Return the [X, Y] coordinate for the center point of the cell that contains the specified text.  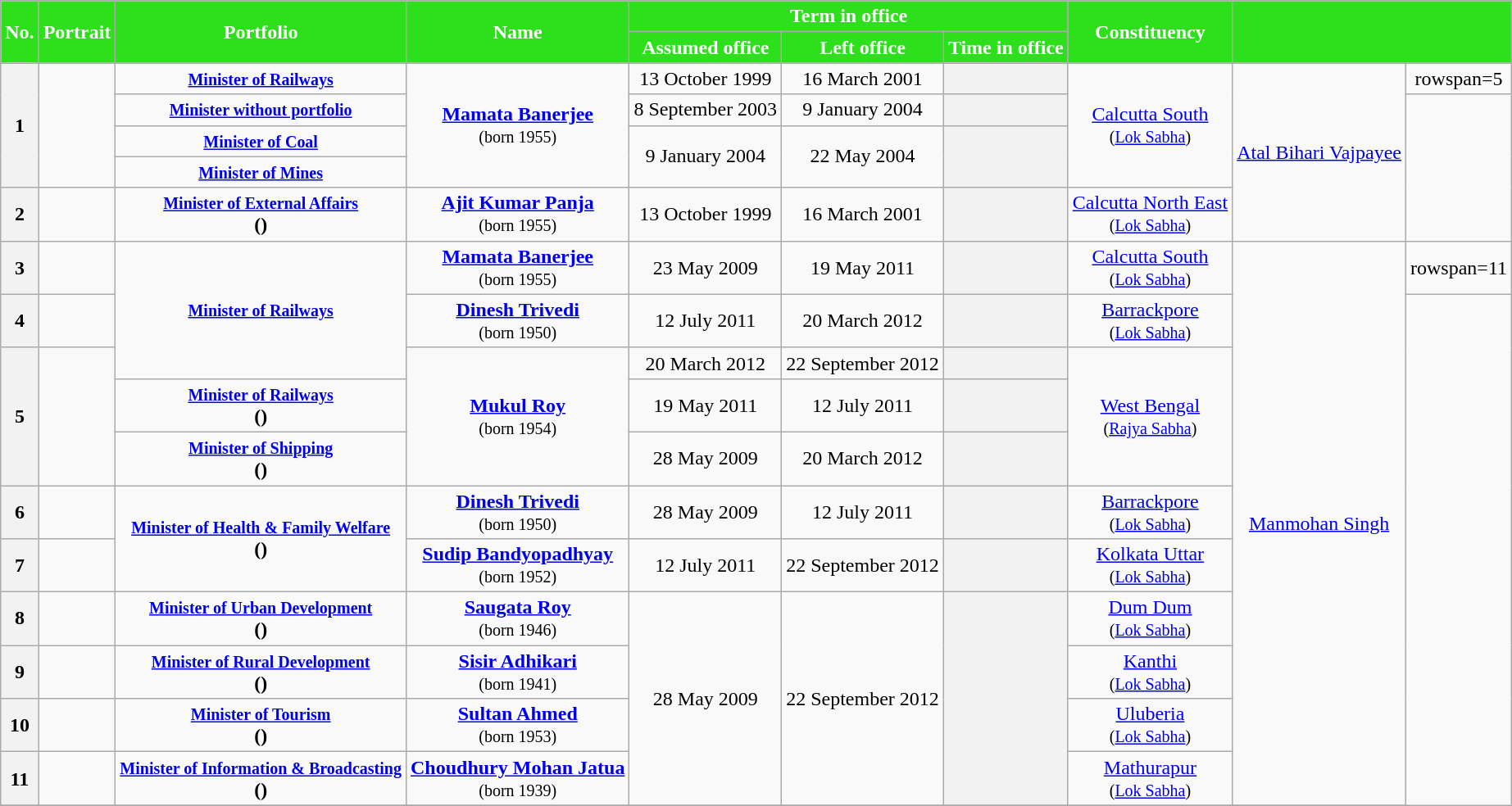
Minister of Health & Family Welfare() [261, 538]
3 [20, 267]
Manmohan Singh [1319, 523]
8 [20, 619]
6 [20, 511]
Constituency [1150, 32]
Ajit Kumar Panja(born 1955) [517, 215]
5 [20, 416]
Portrait [77, 32]
7 [20, 565]
Minister of Shipping() [261, 459]
Minister of Information & Broadcasting() [261, 778]
Sudip Bandyopadhyay(born 1952) [517, 565]
rowspan=11 [1459, 267]
23 May 2009 [706, 267]
Atal Bihari Vajpayee [1319, 152]
Kanthi(Lok Sabha) [1150, 672]
1 [20, 125]
West Bengal(Rajya Sabha) [1150, 416]
Saugata Roy(born 1946) [517, 619]
rowspan=5 [1459, 79]
No. [20, 32]
2 [20, 215]
Minister of Urban Development() [261, 619]
Minister without portfolio [261, 110]
10 [20, 726]
Choudhury Mohan Jatua(born 1939) [517, 778]
Uluberia(Lok Sabha) [1150, 726]
11 [20, 778]
Left office [863, 48]
Mathurapur(Lok Sabha) [1150, 778]
Sultan Ahmed(born 1953) [517, 726]
Time in office [1006, 48]
Minister of Tourism() [261, 726]
Minister of External Affairs() [261, 215]
Dum Dum(Lok Sabha) [1150, 619]
9 [20, 672]
Minister of Railways() [261, 405]
22 May 2004 [863, 156]
Minister of Mines [261, 172]
Name [517, 32]
Sisir Adhikari(born 1941) [517, 672]
Calcutta North East(Lok Sabha) [1150, 215]
Minister of Coal [261, 141]
Term in office [849, 16]
Assumed office [706, 48]
8 September 2003 [706, 110]
Mukul Roy(born 1954) [517, 416]
Minister of Rural Development() [261, 672]
Portfolio [261, 32]
Kolkata Uttar(Lok Sabha) [1150, 565]
4 [20, 321]
